For the text-containing cell, return its midpoint in [x, y] coordinate format. 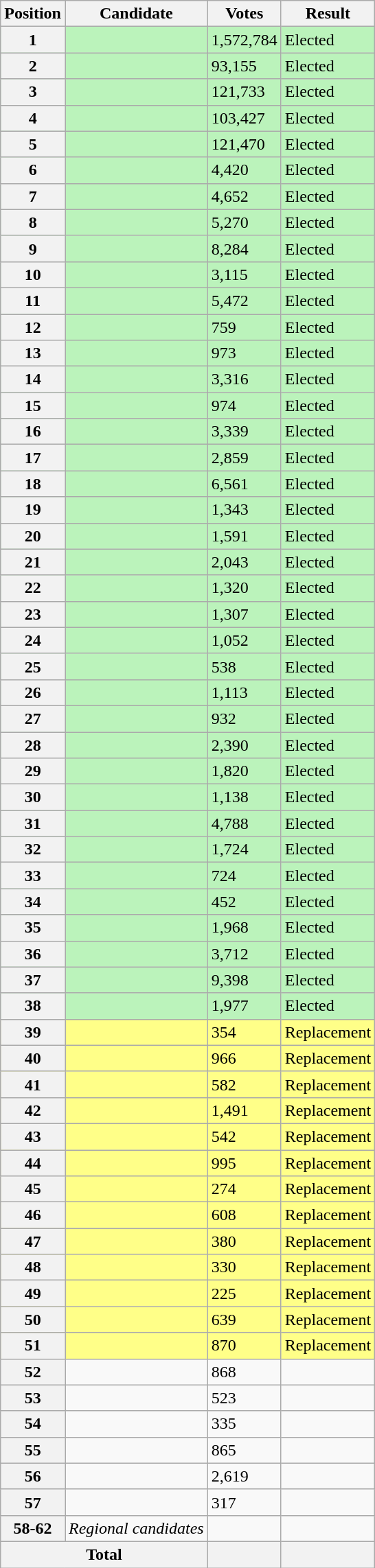
608 [245, 1215]
1,320 [245, 588]
759 [245, 327]
121,733 [245, 92]
974 [245, 406]
13 [33, 353]
8,284 [245, 248]
45 [33, 1189]
15 [33, 406]
Result [328, 14]
47 [33, 1241]
36 [33, 954]
53 [33, 1398]
5,472 [245, 301]
6,561 [245, 484]
1,820 [245, 771]
380 [245, 1241]
1,977 [245, 1006]
1,724 [245, 850]
335 [245, 1424]
582 [245, 1084]
46 [33, 1215]
1,968 [245, 928]
22 [33, 588]
865 [245, 1450]
2,859 [245, 458]
40 [33, 1058]
2,619 [245, 1476]
38 [33, 1006]
93,155 [245, 66]
868 [245, 1372]
Regional candidates [136, 1528]
37 [33, 980]
27 [33, 718]
1,138 [245, 797]
16 [33, 432]
870 [245, 1346]
274 [245, 1189]
330 [245, 1267]
8 [33, 222]
452 [245, 902]
20 [33, 536]
317 [245, 1502]
44 [33, 1163]
51 [33, 1346]
54 [33, 1424]
25 [33, 666]
2,043 [245, 562]
18 [33, 484]
55 [33, 1450]
121,470 [245, 144]
4,652 [245, 196]
39 [33, 1032]
Votes [245, 14]
3 [33, 92]
966 [245, 1058]
9 [33, 248]
3,339 [245, 432]
29 [33, 771]
21 [33, 562]
14 [33, 379]
2 [33, 66]
Position [33, 14]
538 [245, 666]
33 [33, 876]
3,115 [245, 274]
28 [33, 745]
2,390 [245, 745]
995 [245, 1163]
973 [245, 353]
3,712 [245, 954]
52 [33, 1372]
10 [33, 274]
9,398 [245, 980]
4,788 [245, 823]
3,316 [245, 379]
17 [33, 458]
58-62 [33, 1528]
523 [245, 1398]
1,343 [245, 510]
103,427 [245, 118]
41 [33, 1084]
23 [33, 614]
1,113 [245, 692]
5,270 [245, 222]
Total [104, 1554]
1,052 [245, 640]
354 [245, 1032]
57 [33, 1502]
24 [33, 640]
42 [33, 1110]
31 [33, 823]
5 [33, 144]
11 [33, 301]
1,572,784 [245, 40]
Candidate [136, 14]
56 [33, 1476]
43 [33, 1136]
1 [33, 40]
6 [33, 170]
639 [245, 1320]
19 [33, 510]
49 [33, 1294]
30 [33, 797]
1,307 [245, 614]
1,491 [245, 1110]
1,591 [245, 536]
12 [33, 327]
48 [33, 1267]
724 [245, 876]
7 [33, 196]
32 [33, 850]
225 [245, 1294]
4,420 [245, 170]
542 [245, 1136]
34 [33, 902]
26 [33, 692]
4 [33, 118]
932 [245, 718]
50 [33, 1320]
35 [33, 928]
